Capture the cell that displays the provided text and extract its [X, Y] central coordinate. 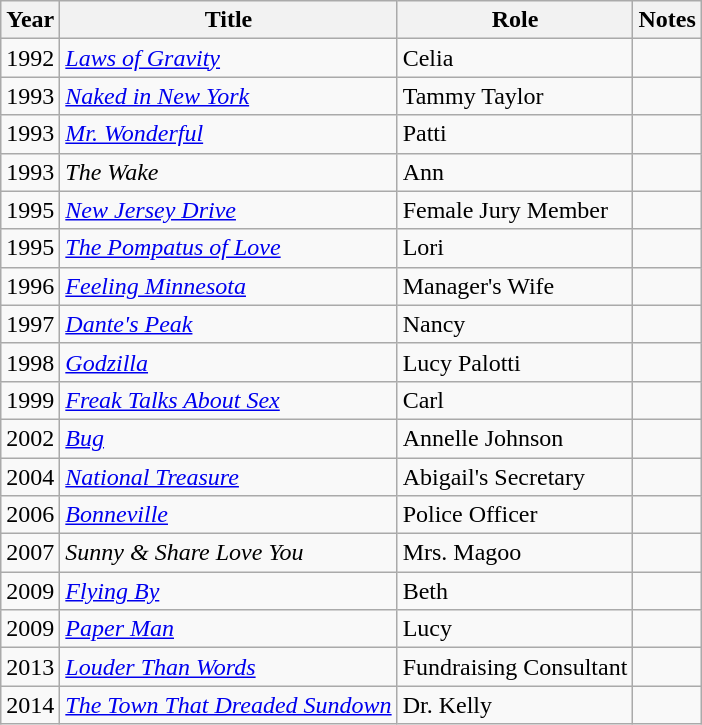
Police Officer [515, 515]
Flying By [228, 591]
Louder Than Words [228, 667]
Bug [228, 438]
2004 [30, 477]
Dante's Peak [228, 324]
Annelle Johnson [515, 438]
1998 [30, 362]
Lucy [515, 629]
1996 [30, 286]
Notes [667, 20]
Bonneville [228, 515]
1992 [30, 58]
Beth [515, 591]
Paper Man [228, 629]
Mr. Wonderful [228, 134]
Year [30, 20]
Nancy [515, 324]
2007 [30, 553]
Godzilla [228, 362]
Celia [515, 58]
Mrs. Magoo [515, 553]
Sunny & Share Love You [228, 553]
Female Jury Member [515, 210]
Ann [515, 172]
2014 [30, 705]
1999 [30, 400]
2002 [30, 438]
Manager's Wife [515, 286]
Patti [515, 134]
The Pompatus of Love [228, 248]
Title [228, 20]
Fundraising Consultant [515, 667]
National Treasure [228, 477]
Dr. Kelly [515, 705]
The Town That Dreaded Sundown [228, 705]
Freak Talks About Sex [228, 400]
2013 [30, 667]
New Jersey Drive [228, 210]
Naked in New York [228, 96]
Abigail's Secretary [515, 477]
Tammy Taylor [515, 96]
Role [515, 20]
Feeling Minnesota [228, 286]
1997 [30, 324]
2006 [30, 515]
Carl [515, 400]
Laws of Gravity [228, 58]
Lori [515, 248]
Lucy Palotti [515, 362]
The Wake [228, 172]
